Extract the [x, y] coordinate from the center of the cell holding the provided text.  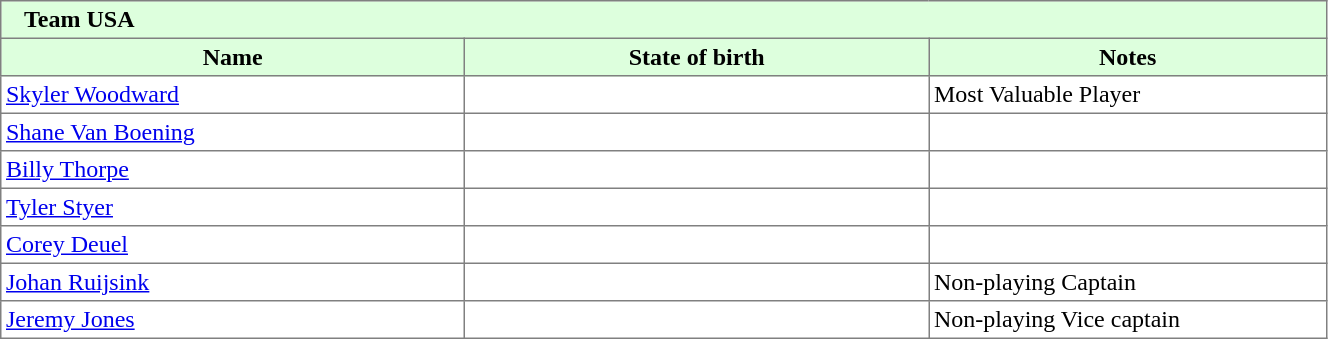
Name [233, 57]
Team USA [664, 20]
Billy Thorpe [233, 170]
Most Valuable Player [1128, 95]
Shane Van Boening [233, 132]
Non-playing Captain [1128, 282]
Skyler Woodward [233, 95]
Jeremy Jones [233, 320]
State of birth [697, 57]
Notes [1128, 57]
Non-playing Vice captain [1128, 320]
Corey Deuel [233, 245]
Johan Ruijsink [233, 282]
Tyler Styer [233, 207]
